Find where the given text appears and provide that cell's center as [X, Y] coordinate. 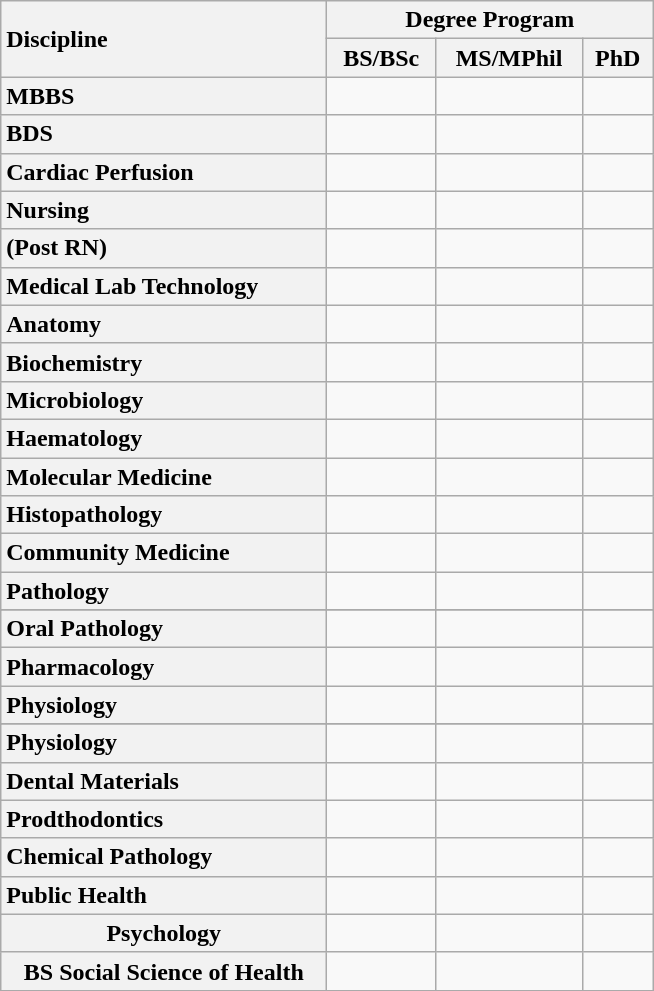
Molecular Medicine [164, 477]
Oral Pathology [164, 629]
Histopathology [164, 515]
Public Health [164, 895]
Cardiac Perfusion [164, 172]
MS/MPhil [510, 58]
Nursing [164, 210]
Medical Lab Technology [164, 286]
Microbiology [164, 400]
Haematology [164, 438]
Discipline [164, 39]
Degree Program [490, 20]
Psychology [164, 933]
Community Medicine [164, 553]
Chemical Pathology [164, 857]
Prodthodontics [164, 819]
MBBS [164, 96]
(Post RN) [164, 248]
BS/BSc [382, 58]
BDS [164, 134]
Dental Materials [164, 781]
Biochemistry [164, 362]
Pharmacology [164, 667]
Pathology [164, 591]
PhD [617, 58]
BS Social Science of Health [164, 971]
Anatomy [164, 324]
